Capture the cell that displays the provided text and extract its (X, Y) central coordinate. 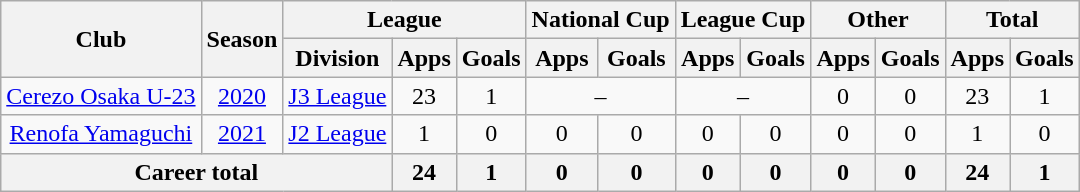
Cerezo Osaka U-23 (101, 96)
Club (101, 39)
Renofa Yamaguchi (101, 134)
National Cup (600, 20)
J3 League (338, 96)
Career total (196, 172)
League (404, 20)
Division (338, 58)
2021 (242, 134)
2020 (242, 96)
J2 League (338, 134)
Other (878, 20)
Total (1012, 20)
League Cup (743, 20)
Season (242, 39)
